Identify which cell holds the provided text, then report its [x, y] central coordinate. 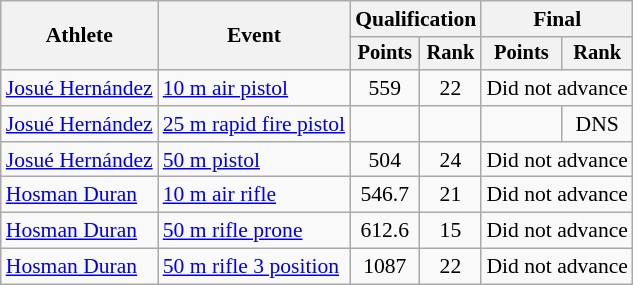
10 m air rifle [254, 195]
Athlete [80, 36]
612.6 [384, 231]
24 [450, 160]
Event [254, 36]
Qualification [416, 19]
21 [450, 195]
546.7 [384, 195]
50 m pistol [254, 160]
DNS [597, 124]
15 [450, 231]
559 [384, 88]
50 m rifle 3 position [254, 267]
50 m rifle prone [254, 231]
1087 [384, 267]
504 [384, 160]
25 m rapid fire pistol [254, 124]
10 m air pistol [254, 88]
Final [557, 19]
